Identify which cell holds the provided text, then report its (x, y) central coordinate. 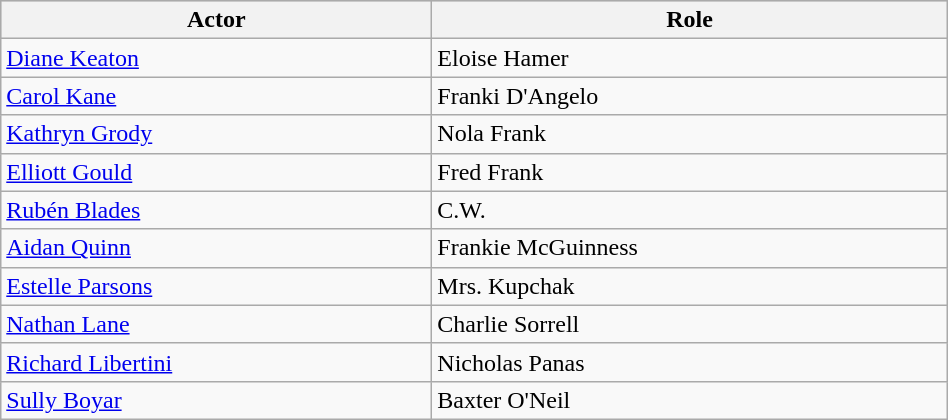
Aidan Quinn (216, 248)
Franki D'Angelo (690, 96)
Kathryn Grody (216, 134)
Nola Frank (690, 134)
C.W. (690, 210)
Mrs. Kupchak (690, 286)
Actor (216, 20)
Estelle Parsons (216, 286)
Charlie Sorrell (690, 324)
Sully Boyar (216, 400)
Baxter O'Neil (690, 400)
Richard Libertini (216, 362)
Role (690, 20)
Frankie McGuinness (690, 248)
Eloise Hamer (690, 58)
Nathan Lane (216, 324)
Elliott Gould (216, 172)
Rubén Blades (216, 210)
Fred Frank (690, 172)
Carol Kane (216, 96)
Diane Keaton (216, 58)
Nicholas Panas (690, 362)
